Provide the (x, y) coordinate of the cell's center where the given text is located.  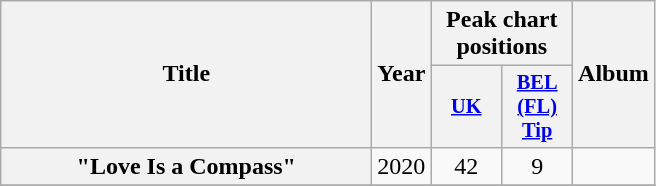
Album (614, 74)
2020 (402, 166)
Year (402, 74)
UK (466, 107)
"Love Is a Compass" (186, 166)
BEL(FL)Tip (538, 107)
42 (466, 166)
9 (538, 166)
Peak chart positions (502, 34)
Title (186, 74)
